Pinpoint the cell where the given text exists, returning its (x, y) midpoint coordinate. 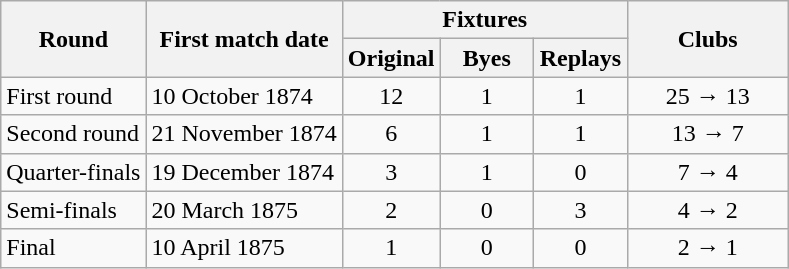
10 October 1874 (244, 96)
Byes (487, 58)
21 November 1874 (244, 134)
Original (391, 58)
First round (74, 96)
Quarter-finals (74, 172)
19 December 1874 (244, 172)
Semi-finals (74, 210)
Clubs (708, 39)
4 → 2 (708, 210)
Second round (74, 134)
7 → 4 (708, 172)
25 → 13 (708, 96)
Replays (581, 58)
13 → 7 (708, 134)
2 (391, 210)
10 April 1875 (244, 248)
20 March 1875 (244, 210)
Final (74, 248)
Fixtures (484, 20)
Round (74, 39)
12 (391, 96)
First match date (244, 39)
2 → 1 (708, 248)
6 (391, 134)
